Extract the (x, y) coordinate from the center of the cell holding the provided text.  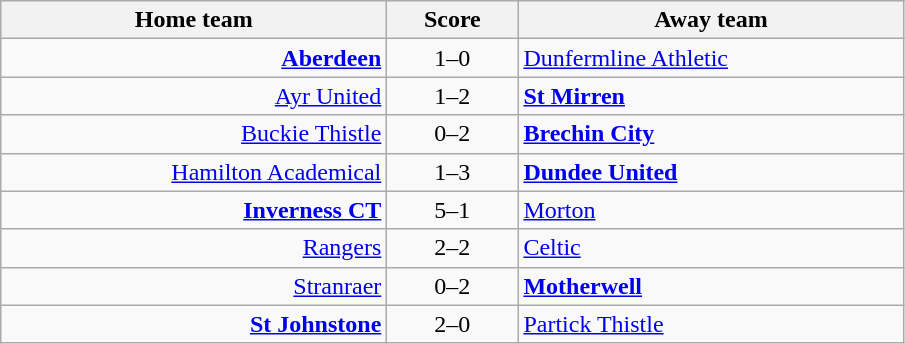
2–2 (452, 248)
1–3 (452, 172)
St Mirren (711, 96)
5–1 (452, 210)
St Johnstone (194, 324)
Hamilton Academical (194, 172)
Brechin City (711, 134)
Motherwell (711, 286)
Celtic (711, 248)
Partick Thistle (711, 324)
Rangers (194, 248)
2–0 (452, 324)
1–2 (452, 96)
Buckie Thistle (194, 134)
Home team (194, 20)
Stranraer (194, 286)
Ayr United (194, 96)
1–0 (452, 58)
Morton (711, 210)
Score (452, 20)
Inverness CT (194, 210)
Dundee United (711, 172)
Away team (711, 20)
Aberdeen (194, 58)
Dunfermline Athletic (711, 58)
